For the text-containing cell, return its midpoint in (x, y) coordinate format. 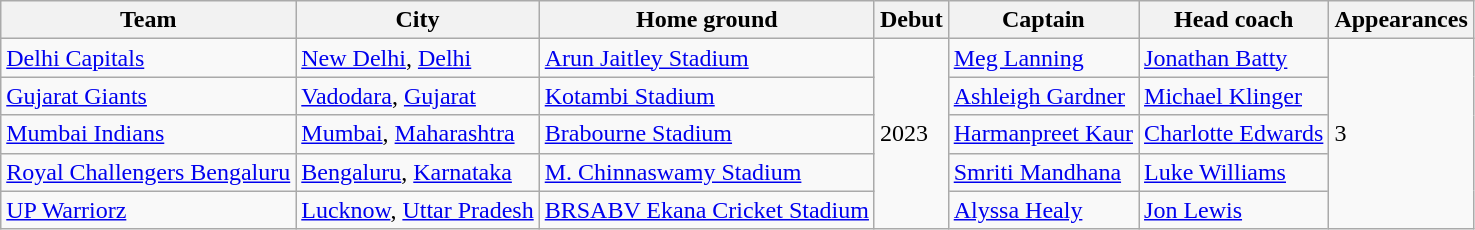
Delhi Capitals (148, 58)
Jonathan Batty (1234, 58)
Harmanpreet Kaur (1043, 134)
Smriti Mandhana (1043, 172)
M. Chinnaswamy Stadium (706, 172)
Mumbai, Maharashtra (418, 134)
Lucknow, Uttar Pradesh (418, 210)
BRSABV Ekana Cricket Stadium (706, 210)
Debut (911, 20)
Ashleigh Gardner (1043, 96)
Brabourne Stadium (706, 134)
Head coach (1234, 20)
Michael Klinger (1234, 96)
Appearances (1401, 20)
Charlotte Edwards (1234, 134)
Kotambi Stadium (706, 96)
Meg Lanning (1043, 58)
Captain (1043, 20)
Arun Jaitley Stadium (706, 58)
Luke Williams (1234, 172)
3 (1401, 134)
2023 (911, 134)
City (418, 20)
Jon Lewis (1234, 210)
Vadodara, Gujarat (418, 96)
New Delhi, Delhi (418, 58)
Team (148, 20)
Gujarat Giants (148, 96)
Bengaluru, Karnataka (418, 172)
Alyssa Healy (1043, 210)
Home ground (706, 20)
Mumbai Indians (148, 134)
UP Warriorz (148, 210)
Royal Challengers Bengaluru (148, 172)
